For the text-containing cell, return its midpoint in (x, y) coordinate format. 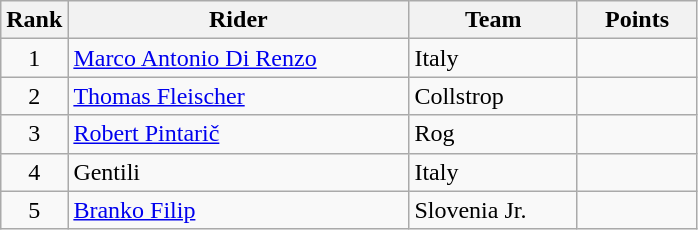
Marco Antonio Di Renzo (238, 58)
2 (34, 96)
Robert Pintarič (238, 134)
Rog (494, 134)
Branko Filip (238, 210)
5 (34, 210)
Slovenia Jr. (494, 210)
1 (34, 58)
Team (494, 20)
4 (34, 172)
Rider (238, 20)
Gentili (238, 172)
Thomas Fleischer (238, 96)
Points (636, 20)
Collstrop (494, 96)
Rank (34, 20)
3 (34, 134)
